Scan for the cell matching the given text and deliver its (x, y) coordinate at center. 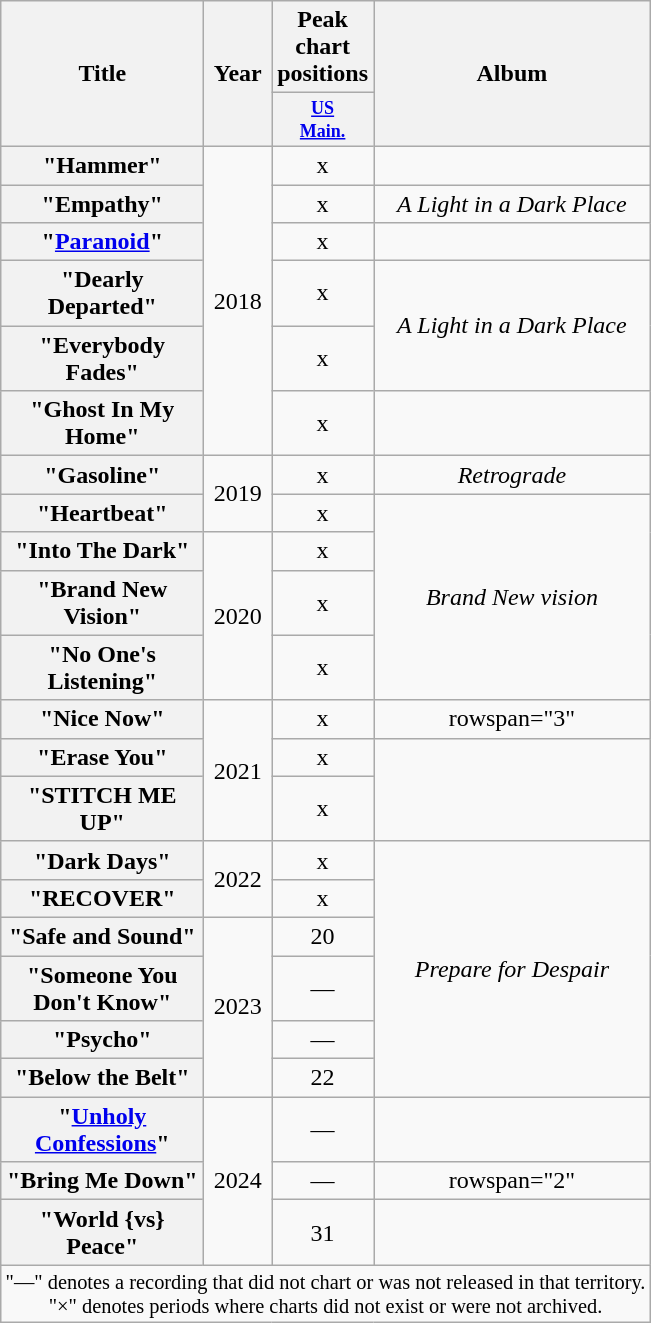
"—" denotes a recording that did not chart or was not released in that territory."×" denotes periods where charts did not exist or were not archived. (326, 1294)
"STITCH ME UP" (102, 808)
"Nice Now" (102, 719)
"World {vs} Peace" (102, 1232)
2018 (238, 300)
Album (512, 74)
"Erase You" (102, 757)
"Psycho" (102, 1040)
2019 (238, 494)
"Empathy" (102, 204)
USMain. (323, 120)
22 (323, 1078)
2023 (238, 1006)
2022 (238, 879)
rowspan="2" (512, 1181)
2024 (238, 1181)
rowspan="3" (512, 719)
"Hammer" (102, 165)
"Gasoline" (102, 475)
Prepare for Despair (512, 968)
"Someone You Don't Know" (102, 988)
"Ghost In My Home" (102, 424)
31 (323, 1232)
20 (323, 936)
"Everybody Fades" (102, 358)
Peak chart positions (323, 47)
"Safe and Sound" (102, 936)
"Dearly Departed" (102, 294)
Retrograde (512, 475)
2020 (238, 616)
Brand New vision (512, 597)
"Unholy Confessions" (102, 1130)
"Brand New Vision" (102, 602)
"Bring Me Down" (102, 1181)
"Paranoid" (102, 242)
"Into The Dark" (102, 551)
"Heartbeat" (102, 513)
Title (102, 74)
"No One's Listening" (102, 668)
"Dark Days" (102, 860)
2021 (238, 770)
"Below the Belt" (102, 1078)
"RECOVER" (102, 898)
Year (238, 74)
